Return [x, y] of the center of cell containing provided text 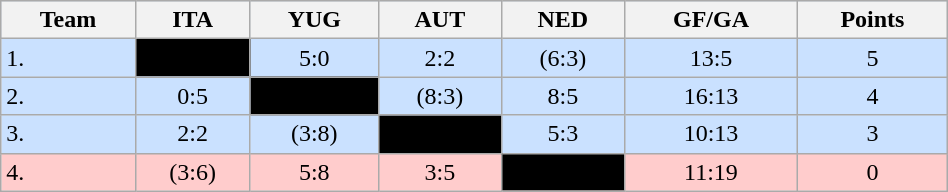
(8:3) [440, 96]
NED [562, 20]
Team [68, 20]
4. [68, 172]
(3:6) [192, 172]
3 [873, 134]
13:5 [710, 58]
(3:8) [314, 134]
3:5 [440, 172]
5:0 [314, 58]
8:5 [562, 96]
GF/GA [710, 20]
1. [68, 58]
4 [873, 96]
5:8 [314, 172]
2. [68, 96]
AUT [440, 20]
5 [873, 58]
5:3 [562, 134]
16:13 [710, 96]
(6:3) [562, 58]
3. [68, 134]
Points [873, 20]
YUG [314, 20]
ITA [192, 20]
10:13 [710, 134]
11:19 [710, 172]
0 [873, 172]
0:5 [192, 96]
